Pinpoint the cell where the given text exists, returning its [x, y] midpoint coordinate. 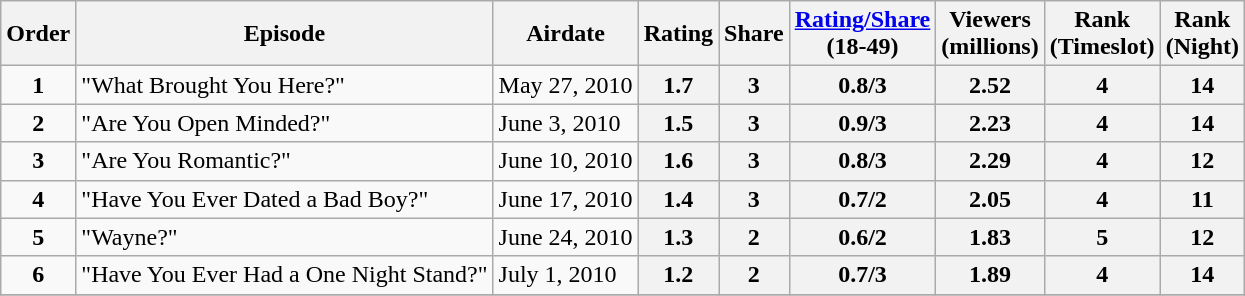
1.5 [678, 123]
Rating/Share(18-49) [862, 34]
"What Brought You Here?" [284, 85]
0.7/2 [862, 199]
1.3 [678, 237]
Viewers(millions) [990, 34]
0.6/2 [862, 237]
July 1, 2010 [566, 275]
1.83 [990, 237]
11 [1202, 199]
Rank(Timeslot) [1102, 34]
0.7/3 [862, 275]
0.9/3 [862, 123]
June 24, 2010 [566, 237]
2.52 [990, 85]
Rank(Night) [1202, 34]
Airdate [566, 34]
1.4 [678, 199]
June 3, 2010 [566, 123]
"Wayne?" [284, 237]
"Have You Ever Dated a Bad Boy?" [284, 199]
6 [38, 275]
June 17, 2010 [566, 199]
1.89 [990, 275]
May 27, 2010 [566, 85]
2.29 [990, 161]
1.6 [678, 161]
Order [38, 34]
Share [754, 34]
Episode [284, 34]
"Are You Romantic?" [284, 161]
June 10, 2010 [566, 161]
Rating [678, 34]
1.2 [678, 275]
2.23 [990, 123]
1.7 [678, 85]
"Are You Open Minded?" [284, 123]
1 [38, 85]
2.05 [990, 199]
"Have You Ever Had a One Night Stand?" [284, 275]
